For the text-containing cell, return its midpoint in [X, Y] coordinate format. 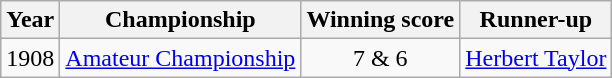
Championship [180, 20]
Runner-up [536, 20]
7 & 6 [380, 58]
Winning score [380, 20]
Amateur Championship [180, 58]
Herbert Taylor [536, 58]
1908 [30, 58]
Year [30, 20]
